For the text-containing cell, return its midpoint in (x, y) coordinate format. 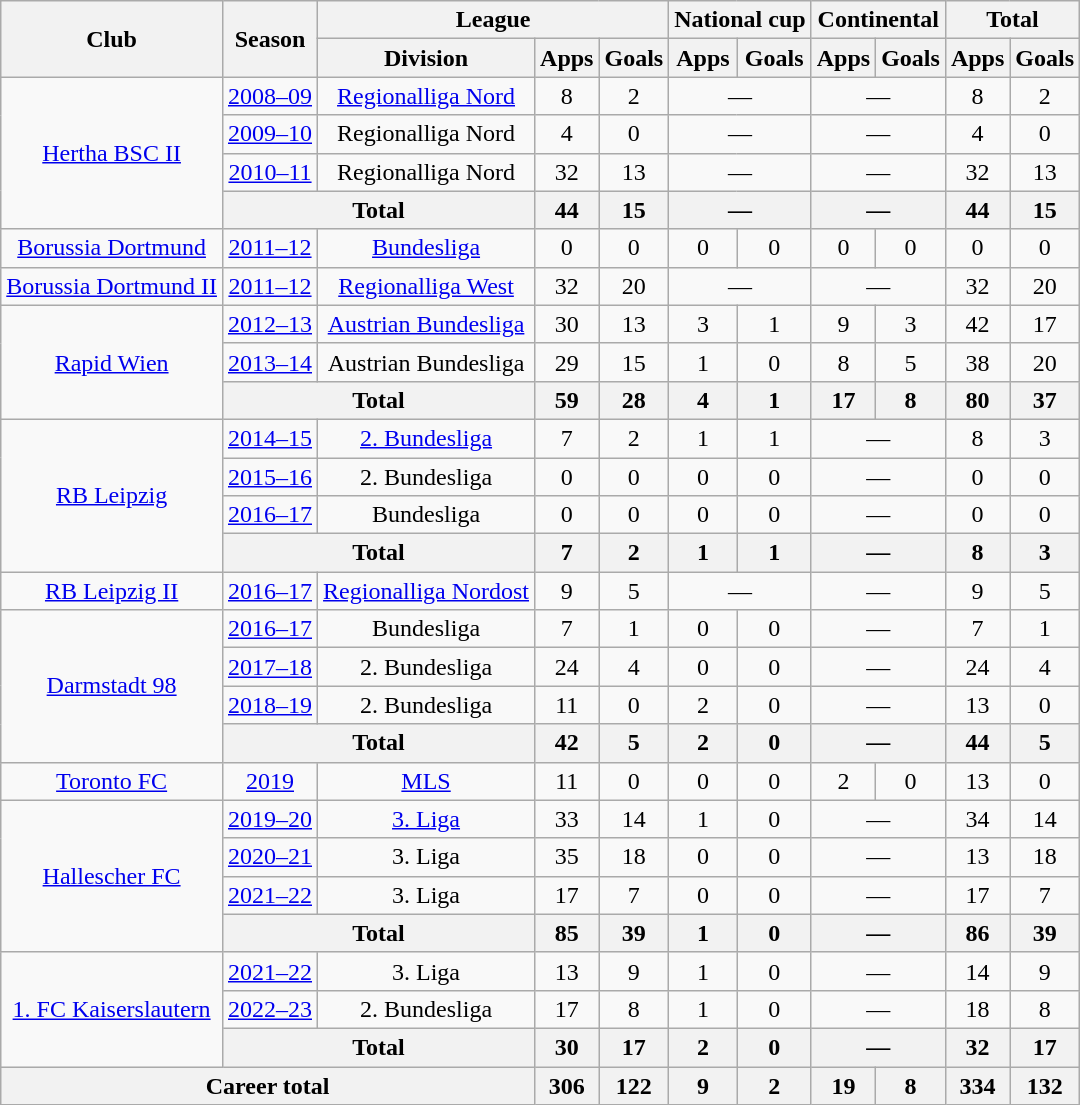
19 (843, 1085)
National cup (740, 20)
86 (977, 933)
Borussia Dortmund (112, 248)
2019 (270, 781)
2020–21 (270, 857)
Hallescher FC (112, 876)
34 (977, 819)
2012–13 (270, 324)
Continental (878, 20)
Division (426, 58)
RB Leipzig (112, 495)
2019–20 (270, 819)
306 (567, 1085)
MLS (426, 781)
Club (112, 39)
132 (1045, 1085)
33 (567, 819)
2013–14 (270, 362)
Toronto FC (112, 781)
RB Leipzig II (112, 591)
2009–10 (270, 134)
2014–15 (270, 438)
Career total (268, 1085)
37 (1045, 400)
38 (977, 362)
59 (567, 400)
28 (634, 400)
2008–09 (270, 96)
Season (270, 39)
35 (567, 857)
29 (567, 362)
1. FC Kaiserslautern (112, 1009)
Rapid Wien (112, 362)
2022–23 (270, 1009)
85 (567, 933)
League (494, 20)
2010–11 (270, 172)
Darmstadt 98 (112, 686)
2015–16 (270, 477)
2017–18 (270, 667)
2018–19 (270, 705)
Borussia Dortmund II (112, 286)
80 (977, 400)
122 (634, 1085)
Regionalliga Nordost (426, 591)
Hertha BSC II (112, 153)
Regionalliga West (426, 286)
334 (977, 1085)
